Scan for the cell matching the given text and deliver its [x, y] coordinate at center. 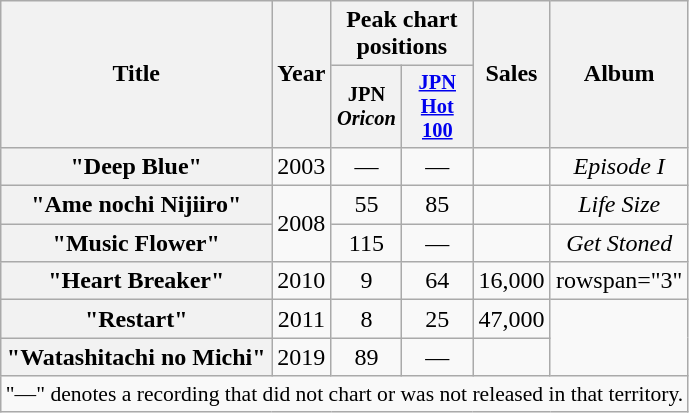
rowspan="3" [619, 281]
Album [619, 74]
9 [366, 281]
"Deep Blue" [136, 166]
115 [366, 243]
85 [438, 205]
8 [366, 319]
Title [136, 74]
2011 [302, 319]
Sales [512, 74]
47,000 [512, 319]
89 [366, 357]
2019 [302, 357]
"Watashitachi no Michi" [136, 357]
2010 [302, 281]
Get Stoned [619, 243]
55 [366, 205]
16,000 [512, 281]
"Ame nochi Nijiiro" [136, 205]
2003 [302, 166]
"—" denotes a recording that did not chart or was not released in that territory. [345, 394]
JPN Oricon [366, 107]
JPN Hot 100 [438, 107]
Episode I [619, 166]
"Music Flower" [136, 243]
Peak chart positions [402, 34]
"Heart Breaker" [136, 281]
Year [302, 74]
2008 [302, 224]
64 [438, 281]
25 [438, 319]
Life Size [619, 205]
"Restart" [136, 319]
